Search for the cell housing the specified text and yield its [X, Y] center coordinate. 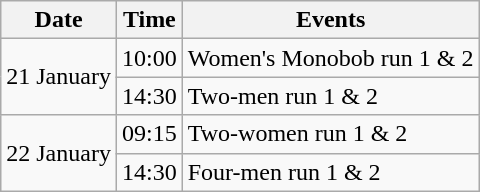
22 January [59, 153]
Four-men run 1 & 2 [330, 172]
Time [149, 20]
10:00 [149, 58]
Date [59, 20]
09:15 [149, 134]
Events [330, 20]
Women's Monobob run 1 & 2 [330, 58]
Two-men run 1 & 2 [330, 96]
Two-women run 1 & 2 [330, 134]
21 January [59, 77]
